For the text-containing cell, return its midpoint in (x, y) coordinate format. 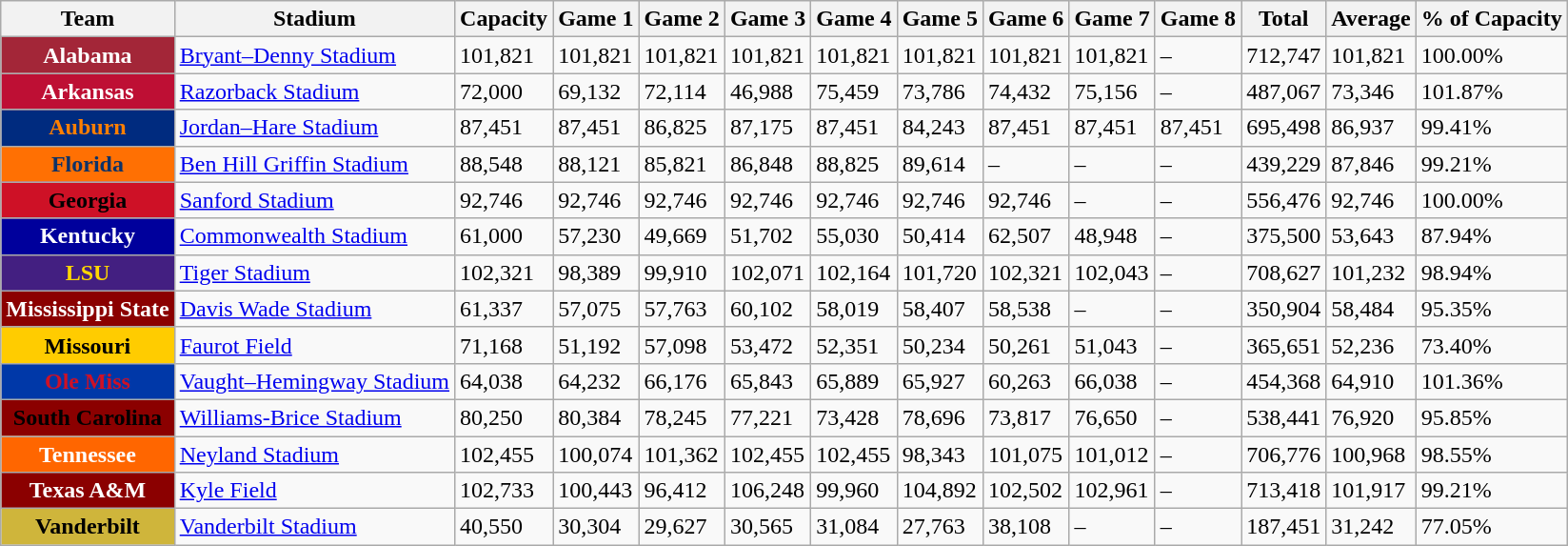
61,337 (505, 309)
Mississippi State (88, 309)
365,651 (1283, 345)
Bryant–Denny Stadium (314, 55)
Texas A&M (88, 491)
% of Capacity (1491, 19)
76,920 (1371, 417)
62,507 (1025, 236)
65,843 (767, 381)
96,412 (682, 491)
99,960 (854, 491)
57,098 (682, 345)
101,917 (1371, 491)
101.87% (1491, 91)
Missouri (88, 345)
53,643 (1371, 236)
454,368 (1283, 381)
102,961 (1112, 491)
58,019 (854, 309)
87.94% (1491, 236)
538,441 (1283, 417)
350,904 (1283, 309)
60,102 (767, 309)
64,232 (596, 381)
57,075 (596, 309)
Average (1371, 19)
Game 6 (1025, 19)
Williams-Brice Stadium (314, 417)
LSU (88, 273)
64,038 (505, 381)
Georgia (88, 200)
60,263 (1025, 381)
Arkansas (88, 91)
708,627 (1283, 273)
101,075 (1025, 455)
102,071 (767, 273)
73,346 (1371, 91)
85,821 (682, 164)
65,927 (940, 381)
66,176 (682, 381)
98.94% (1491, 273)
50,234 (940, 345)
439,229 (1283, 164)
40,550 (505, 527)
88,825 (854, 164)
104,892 (940, 491)
Game 3 (767, 19)
52,351 (854, 345)
64,910 (1371, 381)
Vanderbilt Stadium (314, 527)
30,304 (596, 527)
89,614 (940, 164)
Team (88, 19)
87,846 (1371, 164)
73.40% (1491, 345)
75,459 (854, 91)
101,362 (682, 455)
95.35% (1491, 309)
86,848 (767, 164)
101,012 (1112, 455)
101.36% (1491, 381)
375,500 (1283, 236)
Game 2 (682, 19)
80,250 (505, 417)
69,132 (596, 91)
Ole Miss (88, 381)
53,472 (767, 345)
49,669 (682, 236)
38,108 (1025, 527)
Game 5 (940, 19)
57,230 (596, 236)
58,407 (940, 309)
77,221 (767, 417)
98,389 (596, 273)
99.41% (1491, 128)
102,164 (854, 273)
88,548 (505, 164)
75,156 (1112, 91)
55,030 (854, 236)
Tiger Stadium (314, 273)
Sanford Stadium (314, 200)
52,236 (1371, 345)
Florida (88, 164)
98.55% (1491, 455)
76,650 (1112, 417)
73,817 (1025, 417)
Game 4 (854, 19)
78,696 (940, 417)
88,121 (596, 164)
71,168 (505, 345)
Neyland Stadium (314, 455)
712,747 (1283, 55)
Game 7 (1112, 19)
100,968 (1371, 455)
100,074 (596, 455)
77.05% (1491, 527)
706,776 (1283, 455)
31,242 (1371, 527)
48,948 (1112, 236)
102,043 (1112, 273)
102,733 (505, 491)
Stadium (314, 19)
51,192 (596, 345)
Razorback Stadium (314, 91)
84,243 (940, 128)
30,565 (767, 527)
87,175 (767, 128)
65,889 (854, 381)
95.85% (1491, 417)
Davis Wade Stadium (314, 309)
Ben Hill Griffin Stadium (314, 164)
Tennessee (88, 455)
Game 1 (596, 19)
Vanderbilt (88, 527)
86,825 (682, 128)
51,043 (1112, 345)
27,763 (940, 527)
Kyle Field (314, 491)
100,443 (596, 491)
50,261 (1025, 345)
58,538 (1025, 309)
Commonwealth Stadium (314, 236)
South Carolina (88, 417)
695,498 (1283, 128)
Game 8 (1198, 19)
713,418 (1283, 491)
Vaught–Hemingway Stadium (314, 381)
66,038 (1112, 381)
99,910 (682, 273)
51,702 (767, 236)
61,000 (505, 236)
556,476 (1283, 200)
73,786 (940, 91)
50,414 (940, 236)
57,763 (682, 309)
72,000 (505, 91)
31,084 (854, 527)
Alabama (88, 55)
86,937 (1371, 128)
46,988 (767, 91)
72,114 (682, 91)
101,232 (1371, 273)
Faurot Field (314, 345)
98,343 (940, 455)
487,067 (1283, 91)
102,502 (1025, 491)
106,248 (767, 491)
Capacity (505, 19)
101,720 (940, 273)
74,432 (1025, 91)
Total (1283, 19)
Auburn (88, 128)
Jordan–Hare Stadium (314, 128)
29,627 (682, 527)
58,484 (1371, 309)
187,451 (1283, 527)
Kentucky (88, 236)
73,428 (854, 417)
78,245 (682, 417)
80,384 (596, 417)
